Pinpoint the cell where the given text exists, returning its [X, Y] midpoint coordinate. 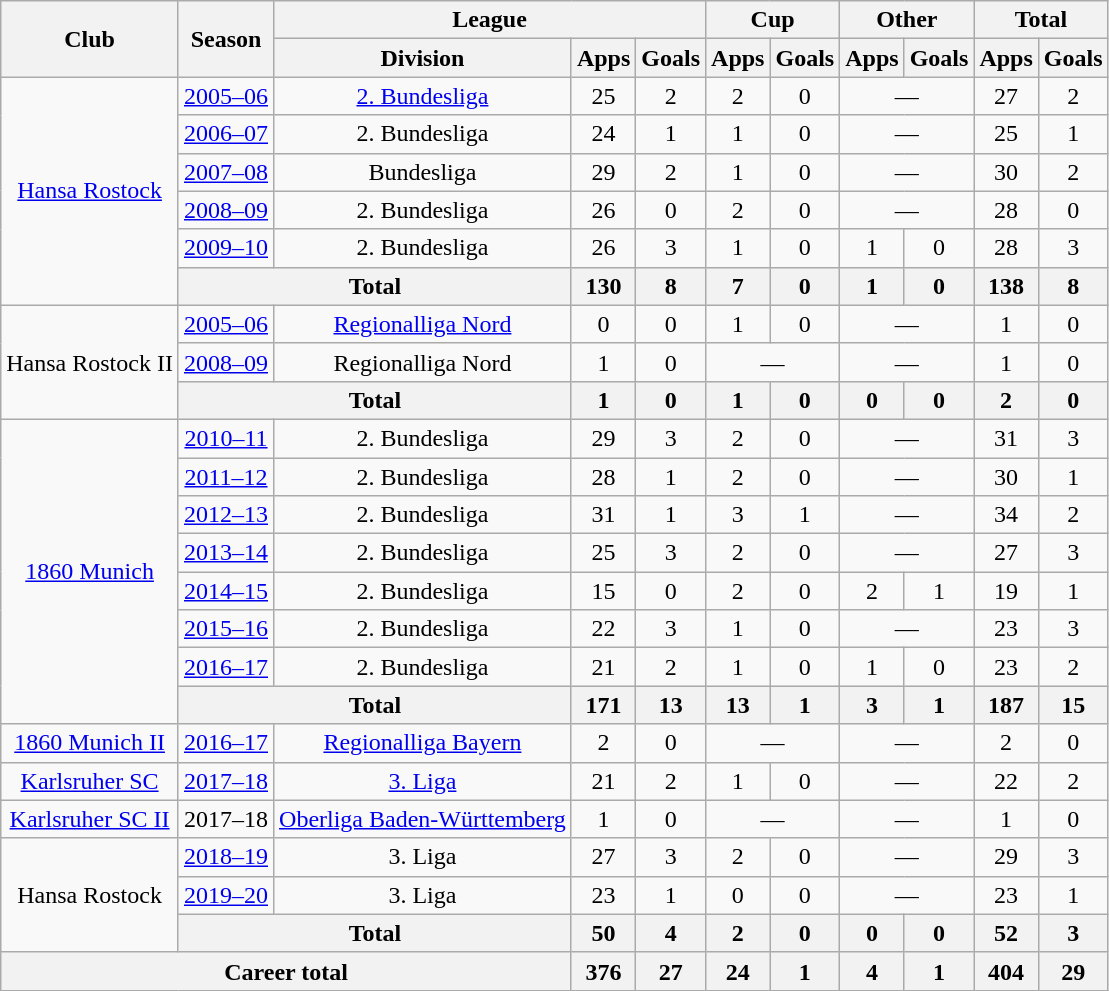
138 [1006, 286]
52 [1006, 933]
Cup [773, 20]
1860 Munich [90, 571]
Season [226, 39]
187 [1006, 705]
2007–08 [226, 172]
Karlsruher SC [90, 781]
1860 Munich II [90, 743]
2015–16 [226, 629]
34 [1006, 515]
Regionalliga Bayern [423, 743]
2013–14 [226, 553]
Career total [286, 971]
2011–12 [226, 477]
171 [603, 705]
2012–13 [226, 515]
League [490, 20]
2009–10 [226, 248]
Bundesliga [423, 172]
Oberliga Baden-Württemberg [423, 819]
Hansa Rostock II [90, 362]
7 [738, 286]
2019–20 [226, 895]
404 [1006, 971]
2010–11 [226, 438]
Division [423, 58]
Karlsruher SC II [90, 819]
376 [603, 971]
19 [1006, 591]
Other [907, 20]
2014–15 [226, 591]
50 [603, 933]
2006–07 [226, 134]
Club [90, 39]
130 [603, 286]
2018–19 [226, 857]
